Extract the [x, y] coordinate from the center of the cell holding the provided text.  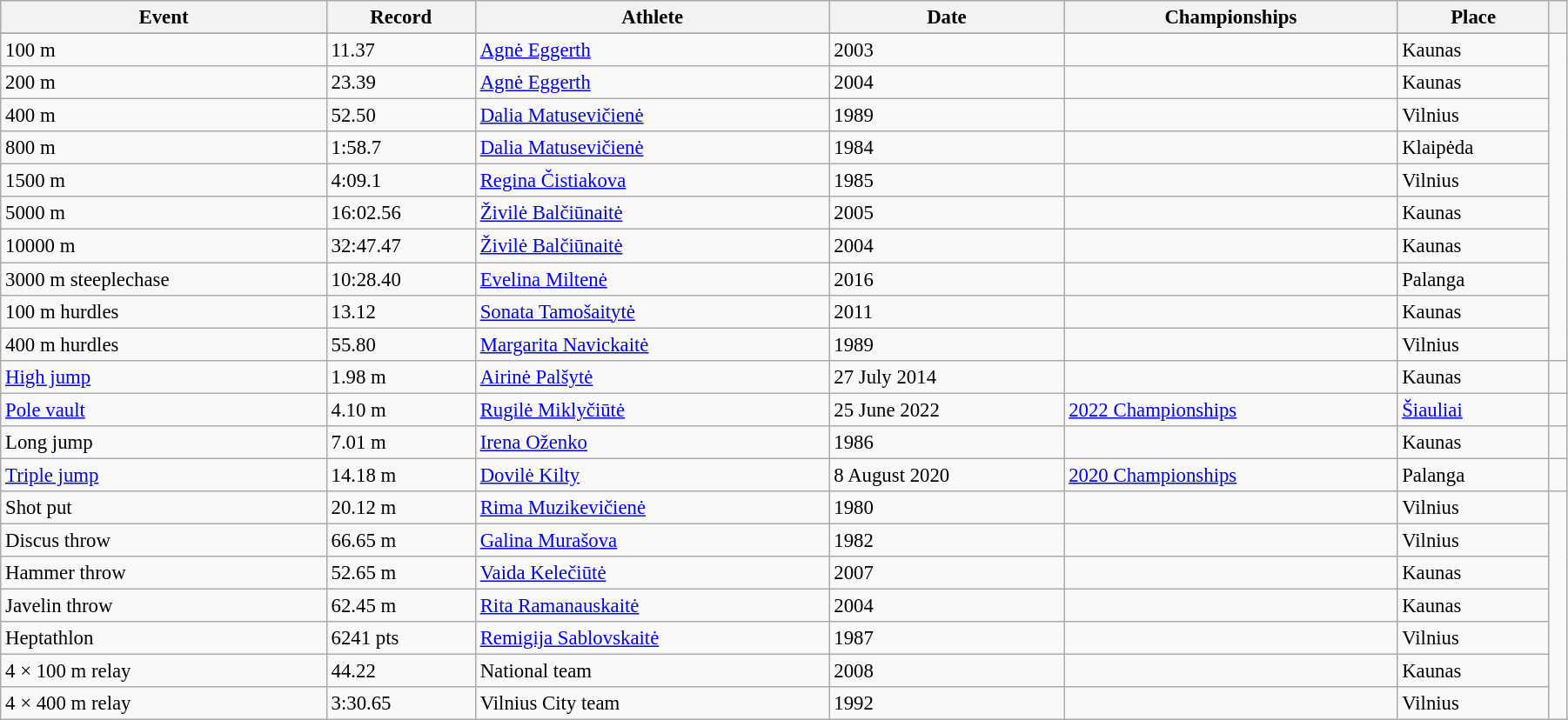
25 June 2022 [947, 410]
3:30.65 [400, 703]
2011 [947, 311]
Regina Čistiakova [653, 181]
2016 [947, 279]
11.37 [400, 50]
Record [400, 17]
Vaida Kelečiūtė [653, 573]
Shot put [164, 508]
800 m [164, 148]
Evelina Miltenė [653, 279]
10000 m [164, 246]
Rugilė Miklyčiūtė [653, 410]
Place [1474, 17]
1982 [947, 540]
Heptathlon [164, 638]
100 m hurdles [164, 311]
Šiauliai [1474, 410]
Sonata Tamošaitytė [653, 311]
Margarita Navickaitė [653, 344]
Galina Murašova [653, 540]
Dovilė Kilty [653, 475]
16:02.56 [400, 213]
Hammer throw [164, 573]
1992 [947, 703]
Date [947, 17]
27 July 2014 [947, 377]
Airinė Palšytė [653, 377]
2020 Championships [1230, 475]
1986 [947, 443]
13.12 [400, 311]
Irena Oženko [653, 443]
Pole vault [164, 410]
Discus throw [164, 540]
Vilnius City team [653, 703]
20.12 m [400, 508]
7.01 m [400, 443]
Championships [1230, 17]
1500 m [164, 181]
200 m [164, 83]
1984 [947, 148]
High jump [164, 377]
400 m hurdles [164, 344]
Klaipėda [1474, 148]
5000 m [164, 213]
44.22 [400, 671]
1985 [947, 181]
Event [164, 17]
4 × 100 m relay [164, 671]
8 August 2020 [947, 475]
Javelin throw [164, 606]
6241 pts [400, 638]
Remigija Sablovskaitė [653, 638]
2008 [947, 671]
23.39 [400, 83]
62.45 m [400, 606]
2022 Championships [1230, 410]
4:09.1 [400, 181]
52.65 m [400, 573]
2007 [947, 573]
Athlete [653, 17]
Long jump [164, 443]
10:28.40 [400, 279]
1980 [947, 508]
1:58.7 [400, 148]
4 × 400 m relay [164, 703]
1987 [947, 638]
14.18 m [400, 475]
55.80 [400, 344]
2003 [947, 50]
100 m [164, 50]
3000 m steeplechase [164, 279]
National team [653, 671]
400 m [164, 116]
4.10 m [400, 410]
Rita Ramanauskaitė [653, 606]
1.98 m [400, 377]
32:47.47 [400, 246]
2005 [947, 213]
Triple jump [164, 475]
Rima Muzikevičienė [653, 508]
66.65 m [400, 540]
52.50 [400, 116]
